Search for the cell housing the specified text and yield its [X, Y] center coordinate. 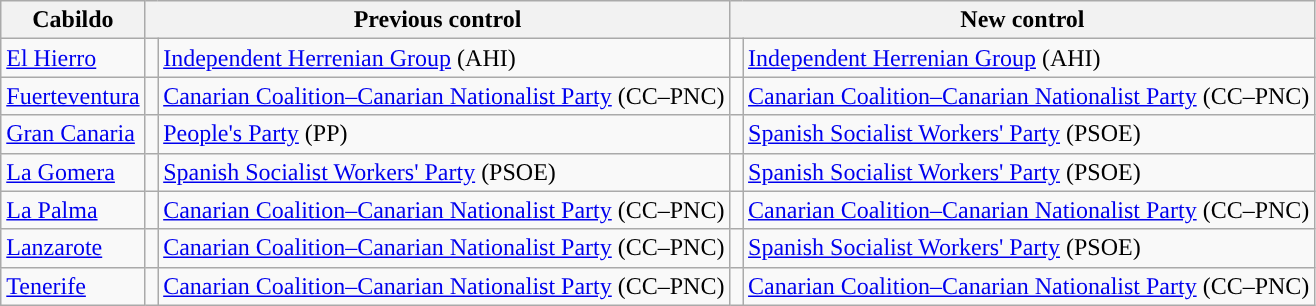
Fuerteventura [73, 96]
People's Party (PP) [444, 134]
El Hierro [73, 58]
Lanzarote [73, 248]
Gran Canaria [73, 134]
Previous control [438, 20]
Tenerife [73, 286]
La Palma [73, 210]
Cabildo [73, 20]
La Gomera [73, 172]
New control [1022, 20]
